Determine the (X, Y) coordinate at the center of the cell enclosing the given text.  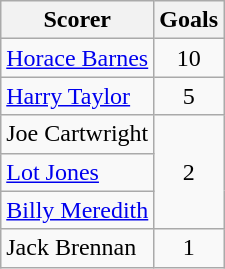
2 (189, 172)
Billy Meredith (78, 210)
Jack Brennan (78, 248)
5 (189, 96)
1 (189, 248)
Scorer (78, 20)
Goals (189, 20)
Lot Jones (78, 172)
Harry Taylor (78, 96)
Horace Barnes (78, 58)
Joe Cartwright (78, 134)
10 (189, 58)
